Return [x, y] of the center of cell containing provided text 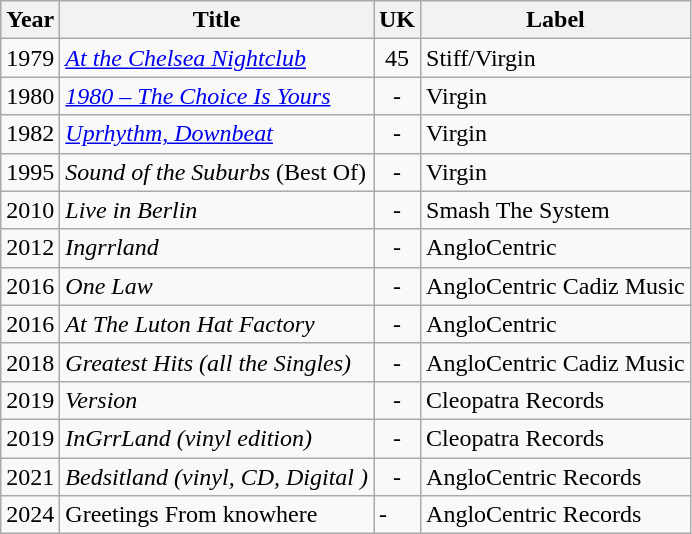
1979 [30, 58]
Sound of the Suburbs (Best Of) [217, 172]
Label [556, 20]
Greatest Hits (all the Singles) [217, 362]
Year [30, 20]
Smash The System [556, 210]
Live in Berlin [217, 210]
2021 [30, 477]
Ingrrland [217, 248]
2012 [30, 248]
UK [398, 20]
45 [398, 58]
One Law [217, 286]
Stiff/Virgin [556, 58]
Greetings From knowhere [217, 515]
At The Luton Hat Factory [217, 324]
1995 [30, 172]
Title [217, 20]
At the Chelsea Nightclub [217, 58]
Uprhythm, Downbeat [217, 134]
1982 [30, 134]
Version [217, 400]
2024 [30, 515]
Bedsitland (vinyl, CD, Digital ) [217, 477]
InGrrLand (vinyl edition) [217, 438]
1980 – The Choice Is Yours [217, 96]
2010 [30, 210]
2018 [30, 362]
1980 [30, 96]
